Capture the cell that displays the provided text and extract its (X, Y) central coordinate. 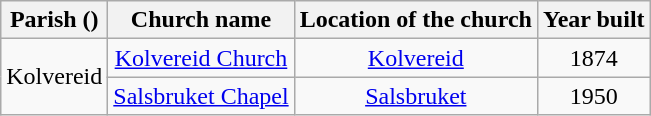
Salsbruket (416, 96)
Year built (594, 20)
1950 (594, 96)
Parish () (54, 20)
Church name (201, 20)
1874 (594, 58)
Salsbruket Chapel (201, 96)
Location of the church (416, 20)
Kolvereid Church (201, 58)
